Determine the [x, y] coordinate at the center of the cell enclosing the given text.  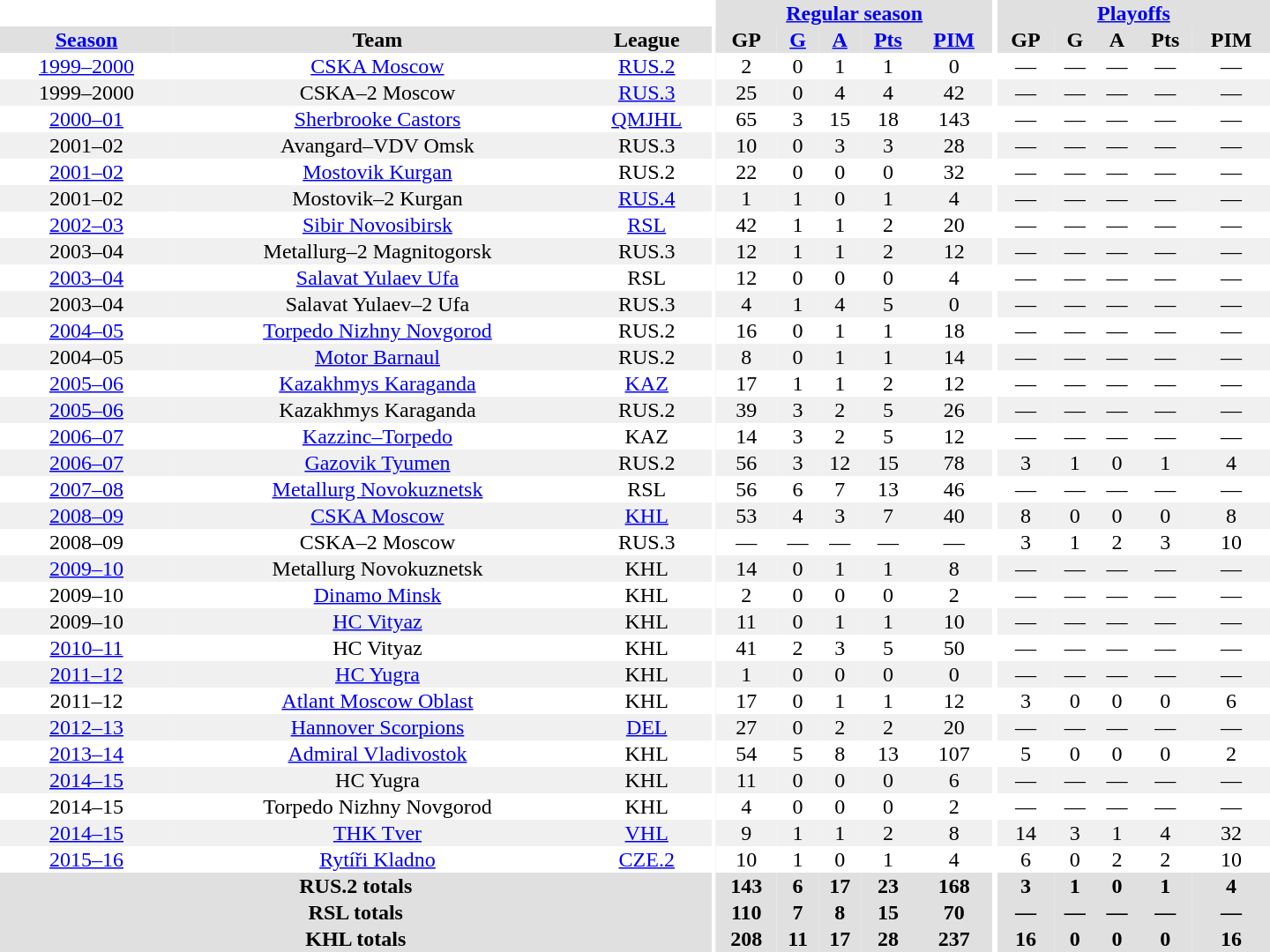
RUS.2 totals [356, 886]
RUS.4 [647, 198]
237 [954, 939]
107 [954, 754]
9 [746, 833]
Metallurg–2 Magnitogorsk [377, 251]
2015–16 [86, 859]
22 [746, 172]
2007–08 [86, 489]
Kazzinc–Torpedo [377, 436]
65 [746, 119]
2002–03 [86, 225]
Hannover Scorpions [377, 727]
League [647, 40]
110 [746, 912]
Salavat Yulaev Ufa [377, 278]
Mostovik–2 Kurgan [377, 198]
25 [746, 93]
Regular season [855, 13]
VHL [647, 833]
Dinamo Minsk [377, 595]
54 [746, 754]
Atlant Moscow Oblast [377, 701]
168 [954, 886]
Mostovik Kurgan [377, 172]
27 [746, 727]
39 [746, 410]
QMJHL [647, 119]
53 [746, 516]
Sibir Novosibirsk [377, 225]
208 [746, 939]
2013–14 [86, 754]
2010–11 [86, 648]
23 [888, 886]
KHL totals [356, 939]
Rytíři Kladno [377, 859]
70 [954, 912]
Playoffs [1134, 13]
Gazovik Tyumen [377, 463]
26 [954, 410]
50 [954, 648]
Motor Barnaul [377, 357]
40 [954, 516]
RSL totals [356, 912]
Admiral Vladivostok [377, 754]
Sherbrooke Castors [377, 119]
Team [377, 40]
2000–01 [86, 119]
Season [86, 40]
CZE.2 [647, 859]
2012–13 [86, 727]
Salavat Yulaev–2 Ufa [377, 304]
41 [746, 648]
Avangard–VDV Omsk [377, 145]
THK Tver [377, 833]
DEL [647, 727]
78 [954, 463]
46 [954, 489]
